Locate the cell with the specified text and output its (x, y) center coordinate. 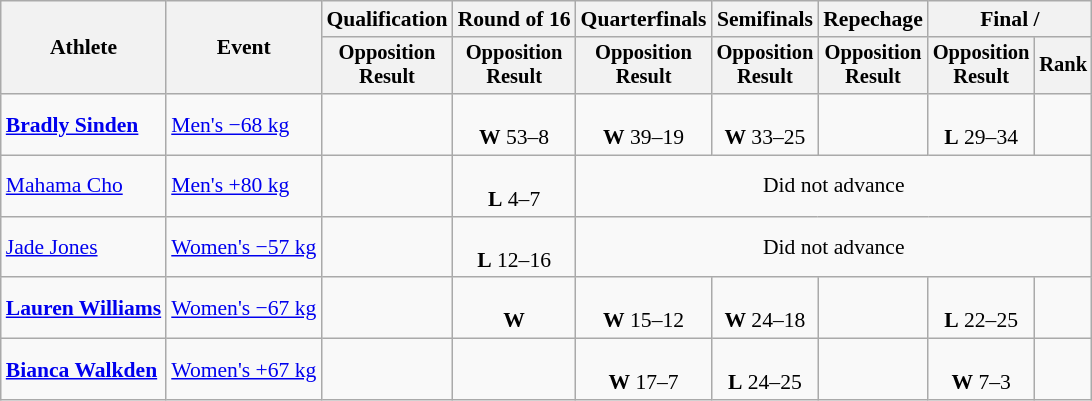
Men's −68 kg (244, 124)
Repechage (873, 19)
W 7–3 (982, 370)
Athlete (84, 48)
W 15–12 (644, 308)
Bradly Sinden (84, 124)
W 17–7 (644, 370)
W (514, 308)
L 4–7 (514, 186)
Quarterfinals (644, 19)
L 12–16 (514, 248)
Semifinals (766, 19)
Round of 16 (514, 19)
Women's −67 kg (244, 308)
L 24–25 (766, 370)
Event (244, 48)
W 33–25 (766, 124)
Women's +67 kg (244, 370)
L 22–25 (982, 308)
Rank (1063, 66)
Women's −57 kg (244, 248)
L 29–34 (982, 124)
W 39–19 (644, 124)
Men's +80 kg (244, 186)
Mahama Cho (84, 186)
Jade Jones (84, 248)
Qualification (386, 19)
Lauren Williams (84, 308)
W 53–8 (514, 124)
Final / (1010, 19)
Bianca Walkden (84, 370)
W 24–18 (766, 308)
